Determine the (x, y) coordinate at the center of the cell enclosing the given text.  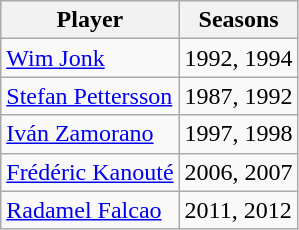
2006, 2007 (238, 172)
Iván Zamorano (90, 134)
2011, 2012 (238, 210)
1987, 1992 (238, 96)
Wim Jonk (90, 58)
Player (90, 20)
Frédéric Kanouté (90, 172)
1997, 1998 (238, 134)
1992, 1994 (238, 58)
Radamel Falcao (90, 210)
Stefan Pettersson (90, 96)
Seasons (238, 20)
